Find where the given text appears and provide that cell's center as (X, Y) coordinate. 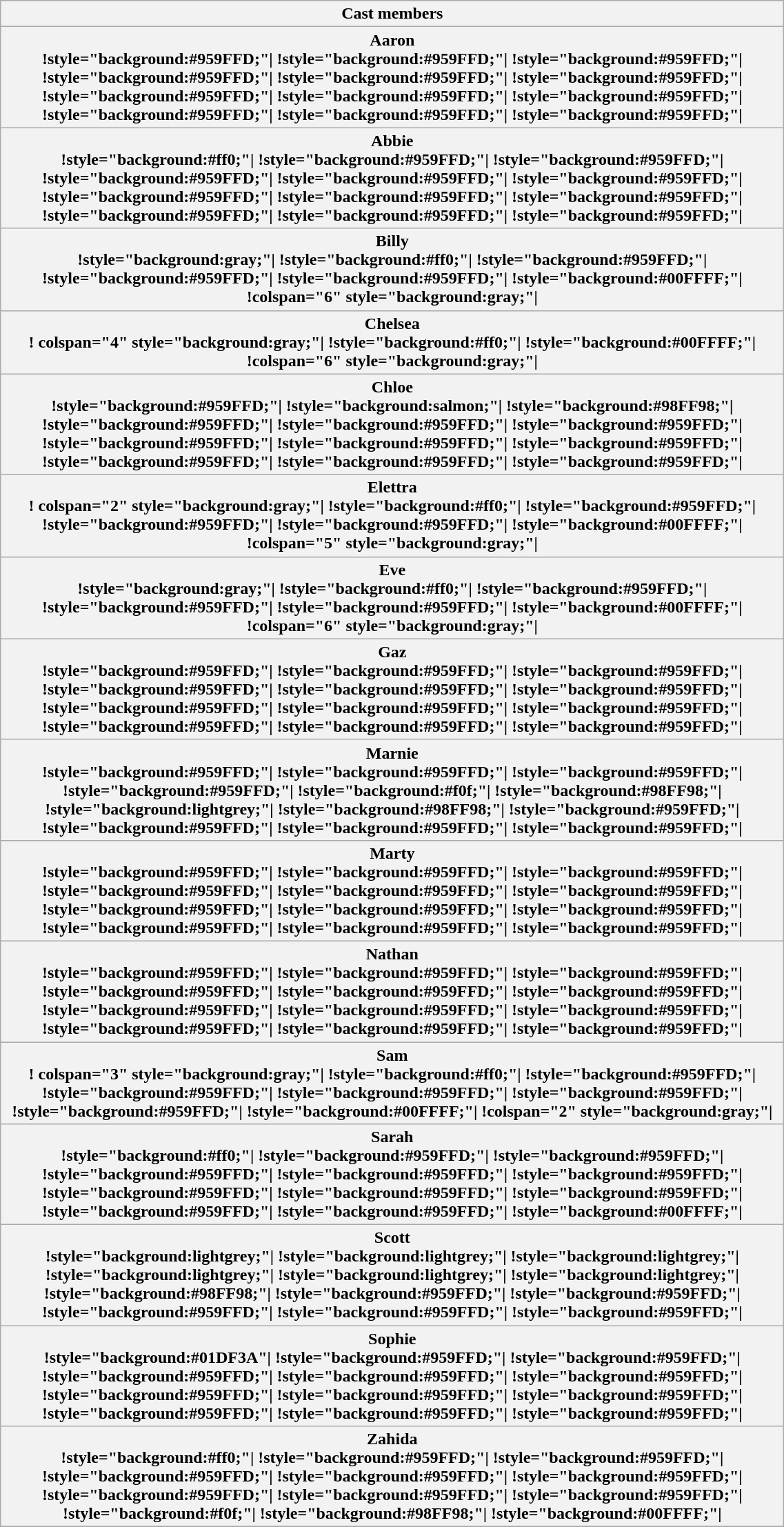
Cast members (392, 14)
Chelsea! colspan="4" style="background:gray;"| !style="background:#ff0;"| !style="background:#00FFFF;"| !colspan="6" style="background:gray;"| (392, 342)
